For the text-containing cell, return its midpoint in [x, y] coordinate format. 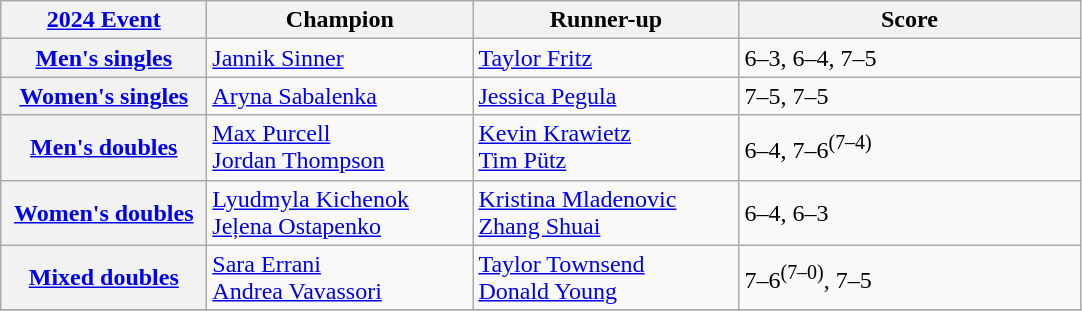
Champion [340, 20]
Kevin Krawietz Tim Pütz [606, 148]
Taylor Fritz [606, 58]
Men's doubles [104, 148]
Max Purcell Jordan Thompson [340, 148]
Runner-up [606, 20]
Kristina Mladenovic Zhang Shuai [606, 212]
Women's doubles [104, 212]
Taylor Townsend Donald Young [606, 278]
6–4, 7–6(7–4) [910, 148]
Sara Errani Andrea Vavassori [340, 278]
Score [910, 20]
2024 Event [104, 20]
Lyudmyla Kichenok Jeļena Ostapenko [340, 212]
7–6(7–0), 7–5 [910, 278]
Women's singles [104, 96]
Jannik Sinner [340, 58]
7–5, 7–5 [910, 96]
6–3, 6–4, 7–5 [910, 58]
Jessica Pegula [606, 96]
Mixed doubles [104, 278]
Aryna Sabalenka [340, 96]
6–4, 6–3 [910, 212]
Men's singles [104, 58]
